Scan for the cell matching the given text and deliver its (x, y) coordinate at center. 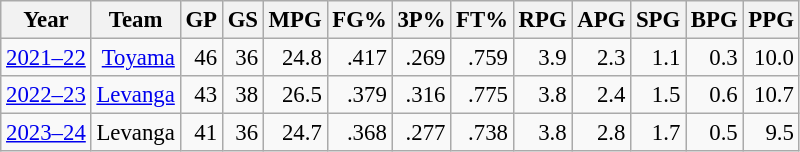
.379 (360, 95)
.759 (482, 58)
2021–22 (46, 58)
Team (136, 20)
3P% (422, 20)
APG (602, 20)
10.0 (771, 58)
MPG (295, 20)
.269 (422, 58)
38 (242, 95)
26.5 (295, 95)
2.3 (602, 58)
GS (242, 20)
0.6 (714, 95)
1.5 (658, 95)
24.8 (295, 58)
24.7 (295, 133)
.738 (482, 133)
GP (201, 20)
9.5 (771, 133)
.277 (422, 133)
1.1 (658, 58)
PPG (771, 20)
2022–23 (46, 95)
10.7 (771, 95)
2.8 (602, 133)
.368 (360, 133)
.775 (482, 95)
41 (201, 133)
RPG (542, 20)
SPG (658, 20)
2023–24 (46, 133)
.316 (422, 95)
1.7 (658, 133)
46 (201, 58)
3.9 (542, 58)
0.3 (714, 58)
0.5 (714, 133)
.417 (360, 58)
FT% (482, 20)
Year (46, 20)
2.4 (602, 95)
43 (201, 95)
BPG (714, 20)
Toyama (136, 58)
FG% (360, 20)
